Return the [x, y] coordinate for the center point of the cell that contains the specified text.  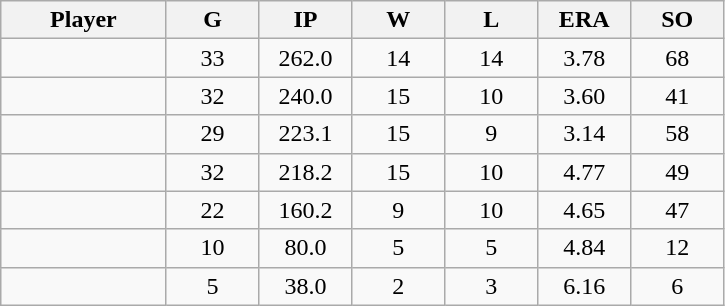
41 [678, 96]
4.77 [584, 172]
22 [212, 210]
6.16 [584, 286]
218.2 [306, 172]
240.0 [306, 96]
58 [678, 134]
3.78 [584, 58]
68 [678, 58]
6 [678, 286]
223.1 [306, 134]
W [398, 20]
4.65 [584, 210]
160.2 [306, 210]
49 [678, 172]
L [492, 20]
29 [212, 134]
38.0 [306, 286]
4.84 [584, 248]
2 [398, 286]
33 [212, 58]
3.60 [584, 96]
47 [678, 210]
SO [678, 20]
12 [678, 248]
ERA [584, 20]
3 [492, 286]
3.14 [584, 134]
262.0 [306, 58]
80.0 [306, 248]
Player [84, 20]
IP [306, 20]
G [212, 20]
